Search for the cell housing the specified text and yield its [X, Y] center coordinate. 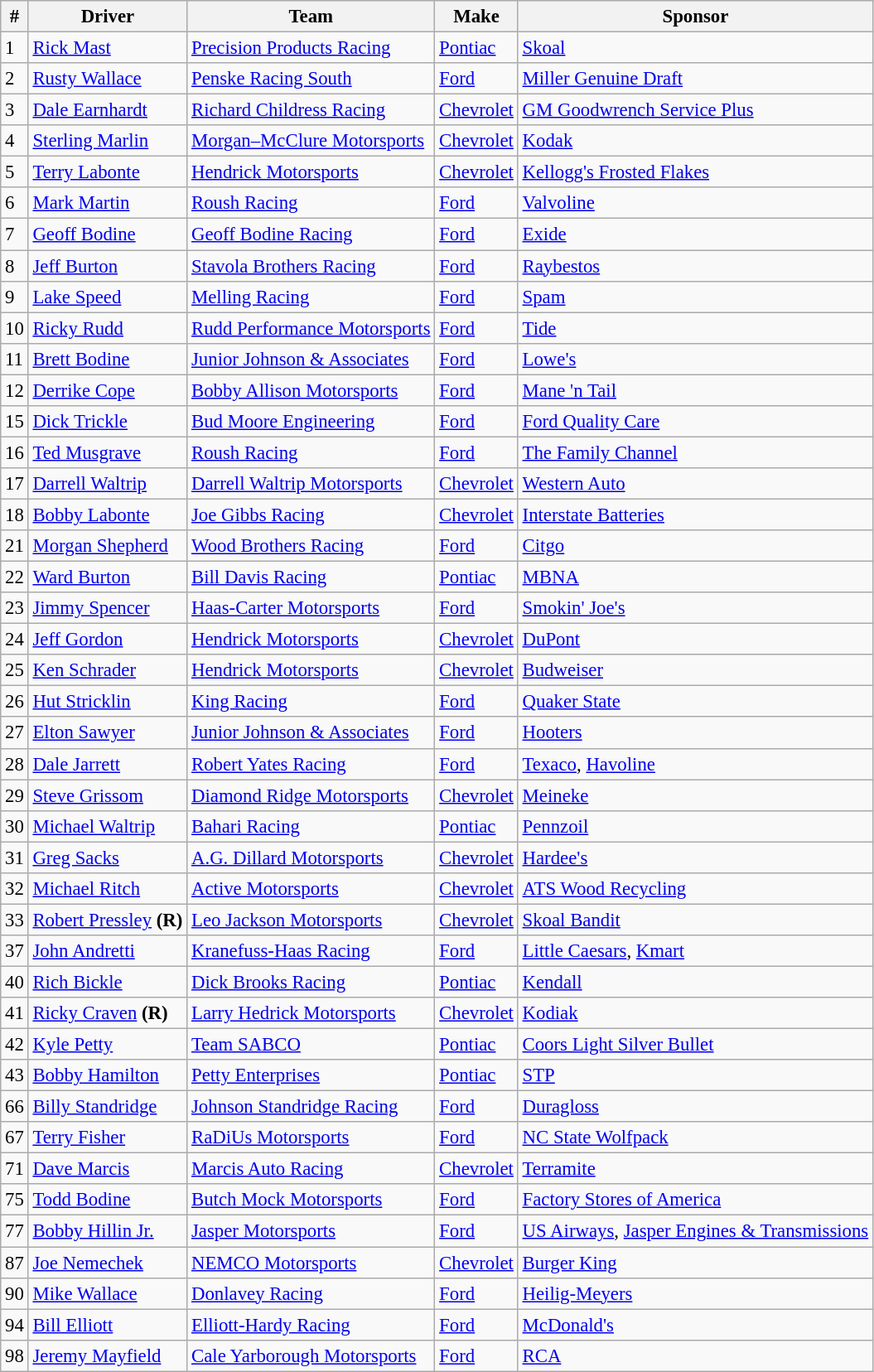
Elton Sawyer [108, 733]
Skoal [695, 48]
Darrell Waltrip [108, 484]
23 [15, 608]
Miller Genuine Draft [695, 79]
RCA [695, 1355]
3 [15, 110]
Rick Mast [108, 48]
66 [15, 1107]
Bill Davis Racing [311, 577]
27 [15, 733]
6 [15, 203]
31 [15, 857]
Derrike Cope [108, 390]
ATS Wood Recycling [695, 889]
Hooters [695, 733]
Brett Bodine [108, 359]
Make [476, 17]
4 [15, 141]
9 [15, 297]
26 [15, 702]
Terry Fisher [108, 1138]
Duragloss [695, 1107]
Morgan–McClure Motorsports [311, 141]
Robert Yates Racing [311, 764]
Ricky Rudd [108, 328]
NEMCO Motorsports [311, 1263]
21 [15, 546]
Jeff Burton [108, 266]
42 [15, 1045]
US Airways, Jasper Engines & Transmissions [695, 1231]
Dick Trickle [108, 422]
40 [15, 982]
87 [15, 1263]
Billy Standridge [108, 1107]
Cale Yarborough Motorsports [311, 1355]
Kellogg's Frosted Flakes [695, 172]
Bobby Hamilton [108, 1075]
5 [15, 172]
Sterling Marlin [108, 141]
Mane 'n Tail [695, 390]
Raybestos [695, 266]
Western Auto [695, 484]
7 [15, 234]
Bud Moore Engineering [311, 422]
Bobby Labonte [108, 514]
Dave Marcis [108, 1169]
90 [15, 1293]
43 [15, 1075]
Kodiak [695, 1013]
STP [695, 1075]
Hut Stricklin [108, 702]
30 [15, 826]
Precision Products Racing [311, 48]
18 [15, 514]
Spam [695, 297]
Morgan Shepherd [108, 546]
Donlavey Racing [311, 1293]
Dale Jarrett [108, 764]
Haas-Carter Motorsports [311, 608]
Texaco, Havoline [695, 764]
Jasper Motorsports [311, 1231]
71 [15, 1169]
Petty Enterprises [311, 1075]
Butch Mock Motorsports [311, 1200]
Penske Racing South [311, 79]
Sponsor [695, 17]
Geoff Bodine [108, 234]
Michael Waltrip [108, 826]
The Family Channel [695, 452]
Active Motorsports [311, 889]
Mike Wallace [108, 1293]
Meineke [695, 795]
Ted Musgrave [108, 452]
Geoff Bodine Racing [311, 234]
Melling Racing [311, 297]
Driver [108, 17]
Kyle Petty [108, 1045]
Elliott-Hardy Racing [311, 1325]
Quaker State [695, 702]
Team SABCO [311, 1045]
Darrell Waltrip Motorsports [311, 484]
98 [15, 1355]
Hardee's [695, 857]
Valvoline [695, 203]
Pennzoil [695, 826]
Factory Stores of America [695, 1200]
Terry Labonte [108, 172]
32 [15, 889]
A.G. Dillard Motorsports [311, 857]
29 [15, 795]
77 [15, 1231]
Smokin' Joe's [695, 608]
37 [15, 951]
33 [15, 920]
John Andretti [108, 951]
2 [15, 79]
Greg Sacks [108, 857]
Johnson Standridge Racing [311, 1107]
Bobby Allison Motorsports [311, 390]
Team [311, 17]
Interstate Batteries [695, 514]
67 [15, 1138]
Skoal Bandit [695, 920]
8 [15, 266]
Lowe's [695, 359]
12 [15, 390]
Exide [695, 234]
Lake Speed [108, 297]
Todd Bodine [108, 1200]
10 [15, 328]
Heilig-Meyers [695, 1293]
Little Caesars, Kmart [695, 951]
25 [15, 670]
15 [15, 422]
22 [15, 577]
1 [15, 48]
Michael Ritch [108, 889]
Dick Brooks Racing [311, 982]
Joe Gibbs Racing [311, 514]
Terramite [695, 1169]
Kendall [695, 982]
94 [15, 1325]
24 [15, 640]
17 [15, 484]
Coors Light Silver Bullet [695, 1045]
16 [15, 452]
Dale Earnhardt [108, 110]
28 [15, 764]
Kodak [695, 141]
Jimmy Spencer [108, 608]
MBNA [695, 577]
GM Goodwrench Service Plus [695, 110]
Burger King [695, 1263]
Larry Hedrick Motorsports [311, 1013]
RaDiUs Motorsports [311, 1138]
11 [15, 359]
Rich Bickle [108, 982]
Ford Quality Care [695, 422]
Mark Martin [108, 203]
Steve Grissom [108, 795]
Jeff Gordon [108, 640]
Jeremy Mayfield [108, 1355]
NC State Wolfpack [695, 1138]
41 [15, 1013]
# [15, 17]
Diamond Ridge Motorsports [311, 795]
Budweiser [695, 670]
King Racing [311, 702]
Rudd Performance Motorsports [311, 328]
McDonald's [695, 1325]
Bobby Hillin Jr. [108, 1231]
DuPont [695, 640]
Rusty Wallace [108, 79]
Tide [695, 328]
Kranefuss-Haas Racing [311, 951]
Wood Brothers Racing [311, 546]
Stavola Brothers Racing [311, 266]
Joe Nemechek [108, 1263]
Citgo [695, 546]
Bahari Racing [311, 826]
Ken Schrader [108, 670]
Robert Pressley (R) [108, 920]
Leo Jackson Motorsports [311, 920]
Ward Burton [108, 577]
75 [15, 1200]
Richard Childress Racing [311, 110]
Bill Elliott [108, 1325]
Marcis Auto Racing [311, 1169]
Ricky Craven (R) [108, 1013]
